Extract the [X, Y] coordinate from the center of the cell holding the provided text.  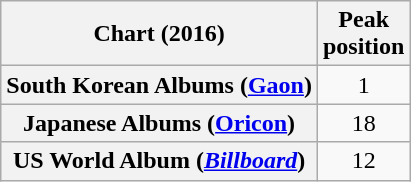
1 [363, 85]
Chart (2016) [160, 34]
Japanese Albums (Oricon) [160, 123]
Peakposition [363, 34]
South Korean Albums (Gaon) [160, 85]
18 [363, 123]
US World Album (Billboard) [160, 161]
12 [363, 161]
